From the cell containing the given text, extract its center point as [x, y] coordinate. 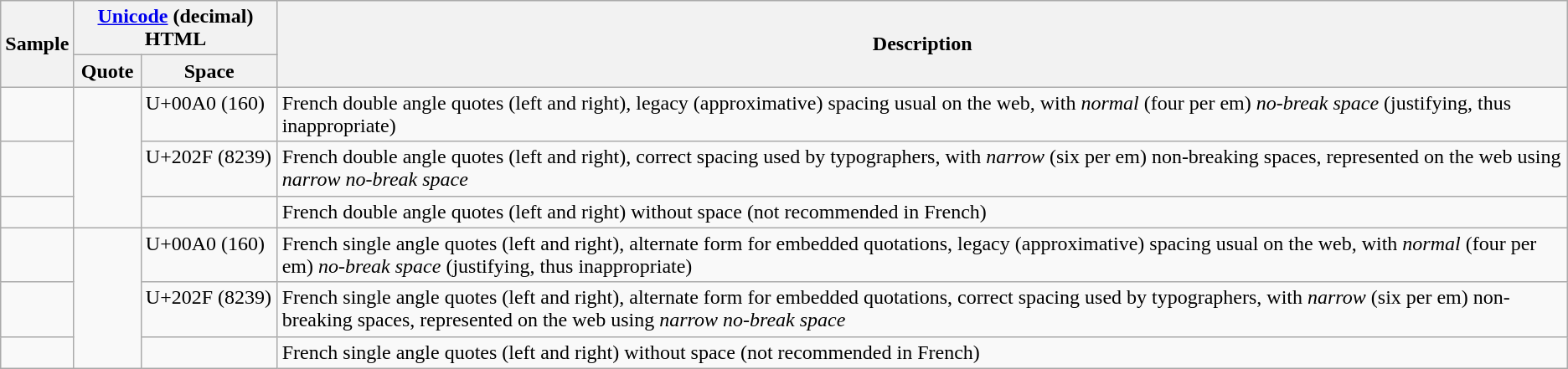
Unicode (decimal) HTML [176, 28]
Quote [107, 71]
Space [209, 71]
Description [922, 44]
Sample [37, 44]
French double angle quotes (left and right) without space (not recommended in French) [922, 212]
French single angle quotes (left and right) without space (not recommended in French) [922, 352]
